Detect which cell encompasses the target text, then output its [X, Y] center coordinate. 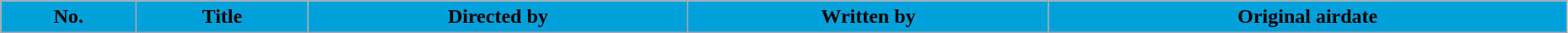
Directed by [498, 17]
Original airdate [1307, 17]
Written by [869, 17]
No. [69, 17]
Title [223, 17]
